Search for the cell housing the specified text and yield its [X, Y] center coordinate. 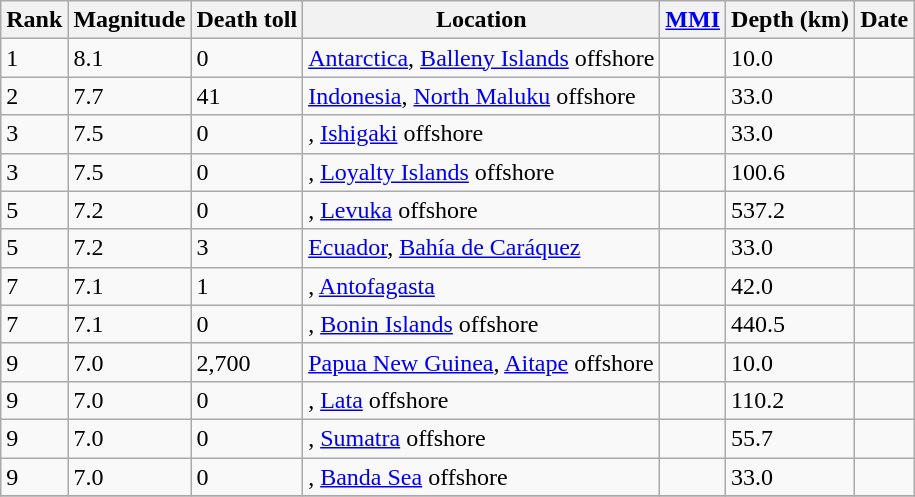
, Sumatra offshore [482, 438]
Papua New Guinea, Aitape offshore [482, 362]
Depth (km) [790, 20]
, Ishigaki offshore [482, 134]
, Loyalty Islands offshore [482, 172]
Date [884, 20]
, Lata offshore [482, 400]
Indonesia, North Maluku offshore [482, 96]
, Banda Sea offshore [482, 477]
7.7 [130, 96]
, Levuka offshore [482, 210]
2,700 [247, 362]
Magnitude [130, 20]
Antarctica, Balleny Islands offshore [482, 58]
Location [482, 20]
100.6 [790, 172]
Ecuador, Bahía de Caráquez [482, 248]
8.1 [130, 58]
537.2 [790, 210]
, Bonin Islands offshore [482, 324]
Death toll [247, 20]
2 [34, 96]
Rank [34, 20]
55.7 [790, 438]
MMI [693, 20]
440.5 [790, 324]
110.2 [790, 400]
, Antofagasta [482, 286]
42.0 [790, 286]
41 [247, 96]
